Return the (x, y) coordinate for the center point of the cell that contains the specified text.  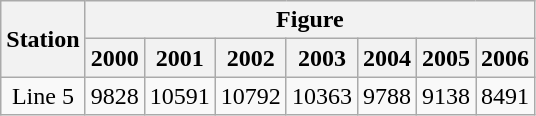
2005 (446, 58)
9138 (446, 96)
10792 (250, 96)
10591 (180, 96)
Line 5 (43, 96)
8491 (506, 96)
9788 (386, 96)
Station (43, 39)
2004 (386, 58)
2003 (322, 58)
2006 (506, 58)
2000 (114, 58)
2002 (250, 58)
10363 (322, 96)
Figure (310, 20)
2001 (180, 58)
9828 (114, 96)
